Detect which cell encompasses the target text, then output its (X, Y) center coordinate. 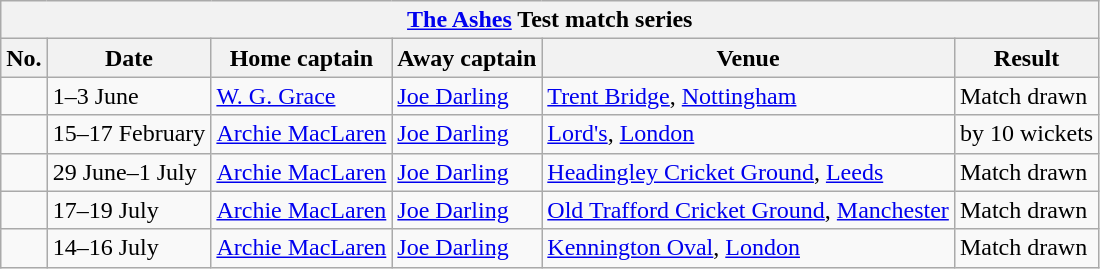
Kennington Oval, London (748, 248)
29 June–1 July (129, 172)
1–3 June (129, 96)
Result (1026, 58)
Away captain (467, 58)
Venue (748, 58)
Lord's, London (748, 134)
14–16 July (129, 248)
Headingley Cricket Ground, Leeds (748, 172)
The Ashes Test match series (550, 20)
Home captain (302, 58)
No. (24, 58)
by 10 wickets (1026, 134)
Date (129, 58)
15–17 February (129, 134)
Trent Bridge, Nottingham (748, 96)
17–19 July (129, 210)
W. G. Grace (302, 96)
Old Trafford Cricket Ground, Manchester (748, 210)
